Pinpoint the cell where the given text exists, returning its [X, Y] midpoint coordinate. 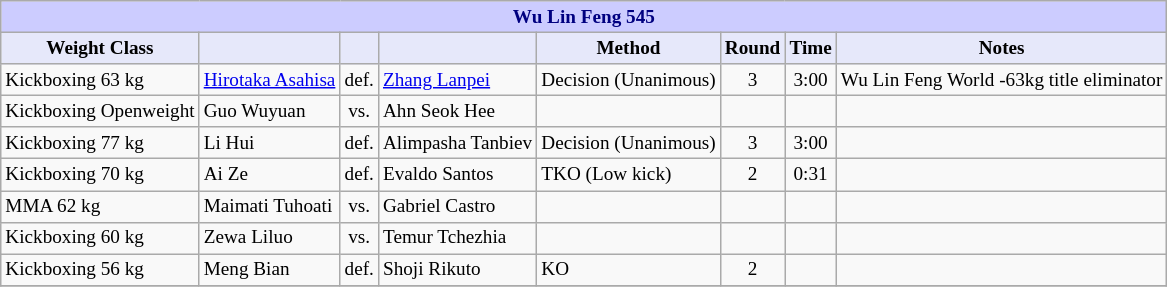
Shoji Rikuto [457, 270]
Method [628, 48]
Li Hui [270, 143]
MMA 62 kg [100, 206]
Wu Lin Feng World -63kg title eliminator [1002, 80]
Wu Lin Feng 545 [584, 17]
Kickboxing Openweight [100, 111]
Ahn Seok Hee [457, 111]
Temur Tchezhia [457, 238]
TKO (Low kick) [628, 175]
Round [752, 48]
Guo Wuyuan [270, 111]
Kickboxing 56 kg [100, 270]
Alimpasha Tanbiev [457, 143]
Notes [1002, 48]
Kickboxing 63 kg [100, 80]
Weight Class [100, 48]
Zhang Lanpei [457, 80]
0:31 [810, 175]
Ai Ze [270, 175]
Hirotaka Asahisa [270, 80]
KO [628, 270]
Evaldo Santos [457, 175]
Kickboxing 70 kg [100, 175]
Kickboxing 77 kg [100, 143]
Meng Bian [270, 270]
Zewa Liluo [270, 238]
Kickboxing 60 kg [100, 238]
Gabriel Castro [457, 206]
Time [810, 48]
Maimati Tuhoati [270, 206]
